Return [X, Y] of the center of cell containing provided text 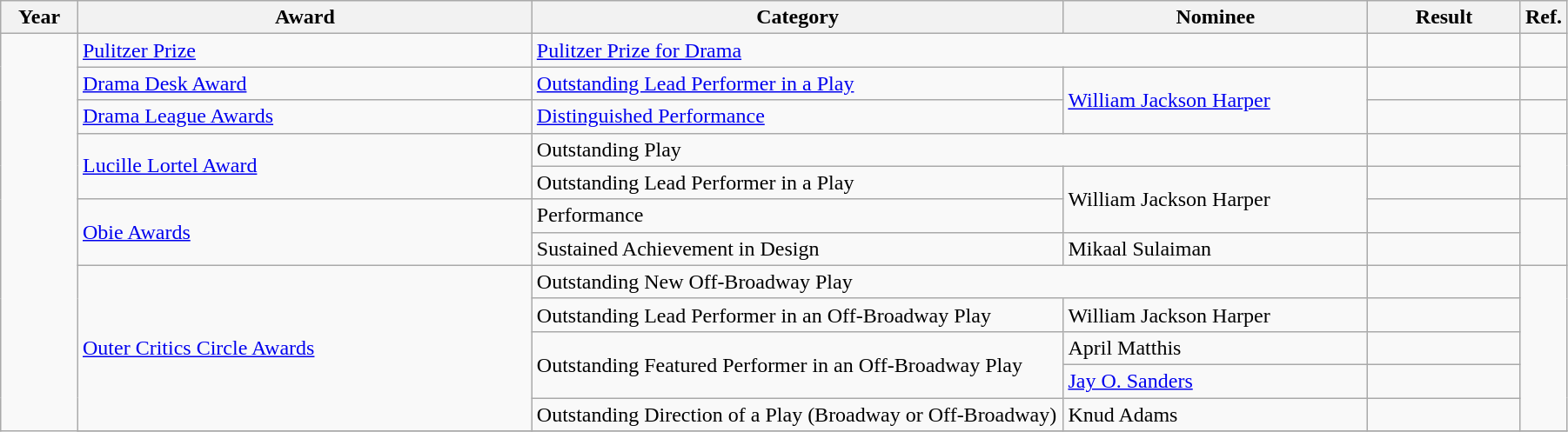
Outstanding Lead Performer in an Off-Broadway Play [797, 315]
Outstanding Play [949, 150]
Distinguished Performance [797, 116]
Lucille Lortel Award [305, 166]
Drama Desk Award [305, 83]
Jay O. Sanders [1216, 381]
Ref. [1544, 17]
Drama League Awards [305, 116]
Obie Awards [305, 232]
Pulitzer Prize [305, 50]
Outstanding New Off-Broadway Play [949, 282]
April Matthis [1216, 348]
Mikaal Sulaiman [1216, 249]
Outer Critics Circle Awards [305, 348]
Outstanding Featured Performer in an Off-Broadway Play [797, 364]
Sustained Achievement in Design [797, 249]
Outstanding Direction of a Play (Broadway or Off-Broadway) [797, 415]
Nominee [1216, 17]
Category [797, 17]
Year [40, 17]
Knud Adams [1216, 415]
Award [305, 17]
Performance [797, 216]
Pulitzer Prize for Drama [949, 50]
Result [1444, 17]
